Pinpoint the cell where the given text exists, returning its [x, y] midpoint coordinate. 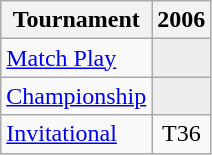
Match Play [76, 58]
2006 [182, 20]
Invitational [76, 134]
Tournament [76, 20]
T36 [182, 134]
Championship [76, 96]
